Return the [x, y] coordinate for the center point of the cell that contains the specified text.  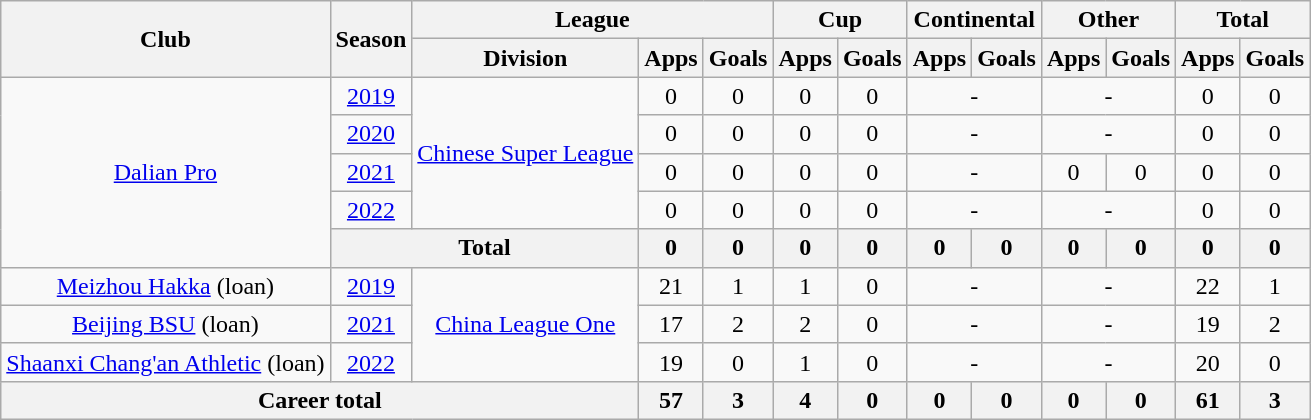
17 [671, 324]
League [592, 20]
Meizhou Hakka (loan) [166, 286]
China League One [526, 324]
Career total [320, 400]
4 [805, 400]
Other [1108, 20]
2020 [371, 134]
Dalian Pro [166, 172]
20 [1208, 362]
Division [526, 58]
Shaanxi Chang'an Athletic (loan) [166, 362]
57 [671, 400]
Continental [974, 20]
22 [1208, 286]
Cup [840, 20]
Club [166, 39]
Chinese Super League [526, 153]
Season [371, 39]
61 [1208, 400]
21 [671, 286]
Beijing BSU (loan) [166, 324]
